Scan for the cell matching the given text and deliver its (x, y) coordinate at center. 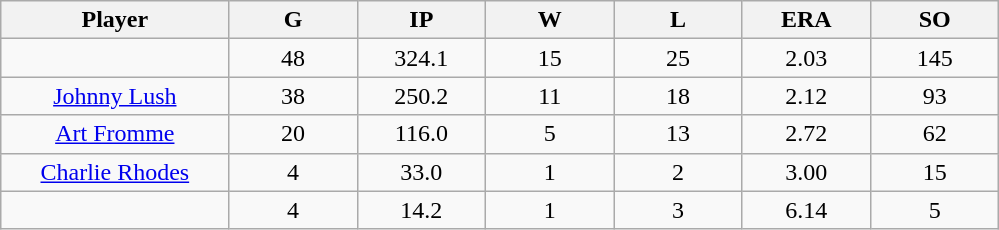
13 (678, 134)
2.03 (806, 58)
6.14 (806, 210)
3.00 (806, 172)
Johnny Lush (115, 96)
145 (934, 58)
38 (293, 96)
18 (678, 96)
116.0 (421, 134)
3 (678, 210)
2.12 (806, 96)
2 (678, 172)
250.2 (421, 96)
62 (934, 134)
324.1 (421, 58)
Art Fromme (115, 134)
G (293, 20)
93 (934, 96)
Charlie Rhodes (115, 172)
48 (293, 58)
L (678, 20)
2.72 (806, 134)
20 (293, 134)
SO (934, 20)
14.2 (421, 210)
IP (421, 20)
11 (550, 96)
ERA (806, 20)
25 (678, 58)
W (550, 20)
33.0 (421, 172)
Player (115, 20)
